Detect which cell encompasses the target text, then output its (x, y) center coordinate. 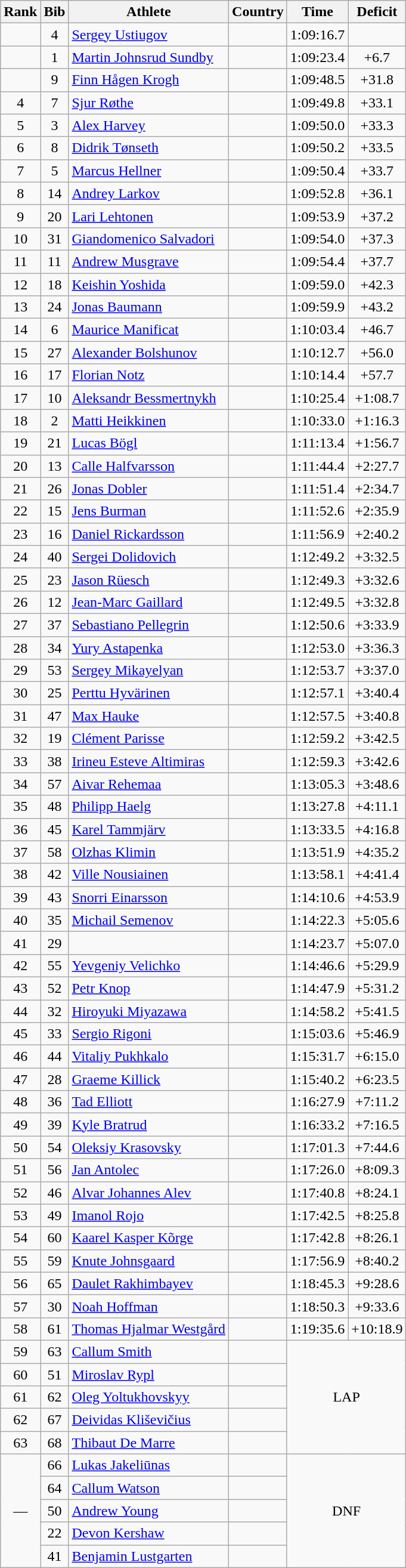
1:09:50.0 (317, 125)
Vitaliy Pukhkalo (149, 1057)
1:09:50.2 (317, 148)
Callum Smith (149, 1351)
1:10:14.4 (317, 375)
1:09:52.8 (317, 193)
Sergei Dolidovich (149, 557)
1:15:31.7 (317, 1057)
1:09:49.8 (317, 103)
Karel Tammjärv (149, 829)
+33.7 (377, 171)
Irineu Esteve Altimiras (149, 761)
1:10:12.7 (317, 353)
+3:42.6 (377, 761)
1:10:25.4 (317, 398)
+1:08.7 (377, 398)
Oleksiy Krasovsky (149, 1147)
1:17:40.8 (317, 1193)
1:14:58.2 (317, 1011)
+8:40.2 (377, 1261)
Aivar Rehemaa (149, 784)
+3:32.8 (377, 602)
+6:23.5 (377, 1079)
Marcus Hellner (149, 171)
1:12:50.6 (317, 625)
Yevgeniy Velichko (149, 965)
+6:15.0 (377, 1057)
+2:40.2 (377, 534)
Jonas Dobler (149, 489)
Aleksandr Bessmertnykh (149, 398)
1:13:33.5 (317, 829)
Andrew Young (149, 1511)
1:15:03.6 (317, 1034)
Oleg Yoltukhovskyy (149, 1397)
+1:56.7 (377, 443)
+3:37.0 (377, 671)
1:12:49.5 (317, 602)
68 (55, 1443)
Sebastiano Pellegrin (149, 625)
1 (55, 57)
Giandomenico Salvadori (149, 239)
Jason Rüesch (149, 579)
1:14:10.6 (317, 897)
+3:33.9 (377, 625)
Snorri Einarsson (149, 897)
+8:25.8 (377, 1215)
1:12:49.2 (317, 557)
+5:41.5 (377, 1011)
1:12:59.2 (317, 739)
+7:16.5 (377, 1125)
1:10:33.0 (317, 421)
1:11:44.4 (317, 466)
+3:40.8 (377, 716)
1:15:40.2 (317, 1079)
Sergio Rigoni (149, 1034)
1:19:35.6 (317, 1329)
65 (55, 1283)
3 (55, 125)
1:14:23.7 (317, 943)
1:12:53.0 (317, 647)
+42.3 (377, 285)
64 (55, 1488)
67 (55, 1420)
Andrew Musgrave (149, 261)
+9:33.6 (377, 1306)
Deficit (377, 12)
2 (55, 421)
Alvar Johannes Alev (149, 1193)
+5:46.9 (377, 1034)
+7:11.2 (377, 1102)
+33.1 (377, 103)
1:17:42.5 (317, 1215)
Country (258, 12)
+4:53.9 (377, 897)
+5:05.6 (377, 920)
DNF (346, 1511)
Athlete (149, 12)
1:16:27.9 (317, 1102)
Ville Nousiainen (149, 875)
1:18:50.3 (317, 1306)
Daulet Rakhimbayev (149, 1283)
+4:11.1 (377, 807)
LAP (346, 1397)
Time (317, 12)
+43.2 (377, 307)
+8:26.1 (377, 1238)
Callum Watson (149, 1488)
Petr Knop (149, 988)
— (20, 1511)
Graeme Killick (149, 1079)
Imanol Rojo (149, 1215)
+56.0 (377, 353)
Michail Semenov (149, 920)
Lukas Jakeliūnas (149, 1465)
1:17:26.0 (317, 1170)
Jean-Marc Gaillard (149, 602)
1:09:53.9 (317, 216)
Deividas Kliševičius (149, 1420)
+46.7 (377, 330)
Thomas Hjalmar Westgård (149, 1329)
+5:29.9 (377, 965)
+33.5 (377, 148)
+36.1 (377, 193)
1:09:54.0 (317, 239)
+1:16.3 (377, 421)
Lucas Bögl (149, 443)
Lari Lehtonen (149, 216)
+7:44.6 (377, 1147)
1:14:47.9 (317, 988)
+8:09.3 (377, 1170)
Alexander Bolshunov (149, 353)
1:12:57.5 (317, 716)
+31.8 (377, 80)
1:12:57.1 (317, 693)
+3:40.4 (377, 693)
Florian Notz (149, 375)
Sergey Ustiugov (149, 35)
1:09:59.0 (317, 285)
Didrik Tønseth (149, 148)
Max Hauke (149, 716)
Yury Astapenka (149, 647)
Olzhas Klimin (149, 852)
Jonas Baumann (149, 307)
1:12:49.3 (317, 579)
1:11:56.9 (317, 534)
Rank (20, 12)
1:17:56.9 (317, 1261)
1:11:51.4 (317, 489)
Clément Parisse (149, 739)
Jens Burman (149, 511)
Sjur Røthe (149, 103)
Thibaut De Marre (149, 1443)
66 (55, 1465)
1:13:05.3 (317, 784)
Calle Halfvarsson (149, 466)
1:18:45.3 (317, 1283)
+6.7 (377, 57)
1:10:03.4 (317, 330)
Miroslav Rypl (149, 1374)
Perttu Hyvärinen (149, 693)
+5:07.0 (377, 943)
1:11:13.4 (317, 443)
Sergey Mikayelyan (149, 671)
+3:36.3 (377, 647)
Finn Hågen Krogh (149, 80)
1:11:52.6 (317, 511)
Maurice Manificat (149, 330)
+4:41.4 (377, 875)
Noah Hoffman (149, 1306)
Kyle Bratrud (149, 1125)
+33.3 (377, 125)
1:17:42.8 (317, 1238)
+2:35.9 (377, 511)
1:09:50.4 (317, 171)
+3:48.6 (377, 784)
Kaarel Kasper Kõrge (149, 1238)
Knute Johnsgaard (149, 1261)
1:13:27.8 (317, 807)
1:12:59.3 (317, 761)
1:13:58.1 (317, 875)
Alex Harvey (149, 125)
Daniel Rickardsson (149, 534)
+3:42.5 (377, 739)
Matti Heikkinen (149, 421)
+57.7 (377, 375)
+37.2 (377, 216)
+8:24.1 (377, 1193)
1:14:46.6 (317, 965)
1:09:59.9 (317, 307)
+37.3 (377, 239)
+2:34.7 (377, 489)
Bib (55, 12)
+4:35.2 (377, 852)
1:09:54.4 (317, 261)
1:17:01.3 (317, 1147)
+10:18.9 (377, 1329)
+3:32.6 (377, 579)
1:12:53.7 (317, 671)
Keishin Yoshida (149, 285)
Devon Kershaw (149, 1533)
1:09:23.4 (317, 57)
Martin Johnsrud Sundby (149, 57)
Andrey Larkov (149, 193)
+4:16.8 (377, 829)
1:14:22.3 (317, 920)
Tad Elliott (149, 1102)
1:13:51.9 (317, 852)
+5:31.2 (377, 988)
1:09:16.7 (317, 35)
1:09:48.5 (317, 80)
1:16:33.2 (317, 1125)
Hiroyuki Miyazawa (149, 1011)
+2:27.7 (377, 466)
+9:28.6 (377, 1283)
Jan Antolec (149, 1170)
Philipp Haelg (149, 807)
+3:32.5 (377, 557)
+37.7 (377, 261)
Benjamin Lustgarten (149, 1556)
